Pinpoint the cell where the given text exists, returning its [X, Y] midpoint coordinate. 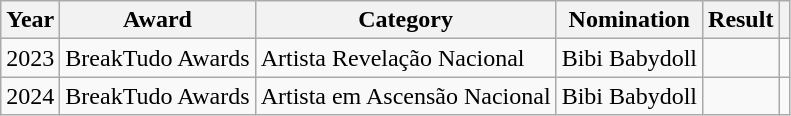
Artista Revelação Nacional [406, 58]
Nomination [629, 20]
Category [406, 20]
Year [30, 20]
Artista em Ascensão Nacional [406, 96]
2023 [30, 58]
2024 [30, 96]
Award [158, 20]
Result [741, 20]
